Provide the [X, Y] coordinate of the cell's center where the given text is located.  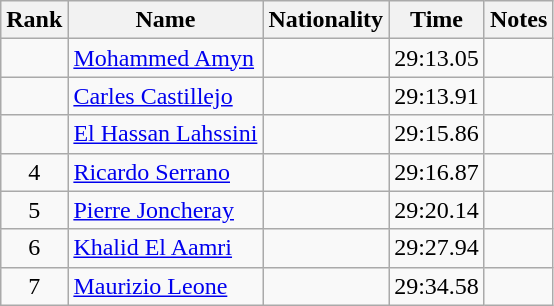
5 [34, 210]
6 [34, 248]
4 [34, 172]
29:15.86 [437, 134]
Ricardo Serrano [166, 172]
Carles Castillejo [166, 96]
29:13.05 [437, 58]
Khalid El Aamri [166, 248]
El Hassan Lahssini [166, 134]
7 [34, 286]
29:13.91 [437, 96]
29:16.87 [437, 172]
29:34.58 [437, 286]
29:27.94 [437, 248]
Nationality [326, 20]
Mohammed Amyn [166, 58]
Maurizio Leone [166, 286]
Time [437, 20]
Rank [34, 20]
29:20.14 [437, 210]
Pierre Joncheray [166, 210]
Notes [518, 20]
Name [166, 20]
